Pinpoint the cell where the given text exists, returning its (X, Y) midpoint coordinate. 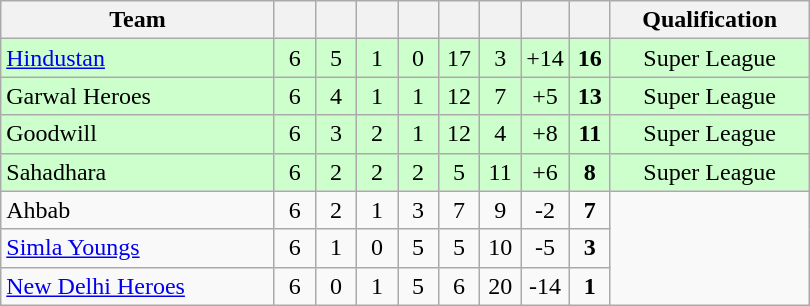
10 (500, 248)
13 (590, 96)
Sahadhara (138, 172)
-5 (546, 248)
20 (500, 286)
+8 (546, 134)
Team (138, 20)
16 (590, 58)
+5 (546, 96)
Goodwill (138, 134)
+6 (546, 172)
Hindustan (138, 58)
-14 (546, 286)
Ahbab (138, 210)
Garwal Heroes (138, 96)
Simla Youngs (138, 248)
8 (590, 172)
-2 (546, 210)
+14 (546, 58)
New Delhi Heroes (138, 286)
Qualification (710, 20)
9 (500, 210)
17 (460, 58)
